Provide the [X, Y] coordinate of the cell's center where the given text is located.  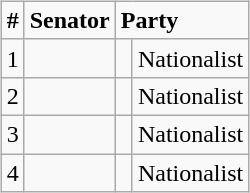
1 [12, 58]
4 [12, 173]
Party [182, 20]
Senator [70, 20]
2 [12, 96]
# [12, 20]
3 [12, 134]
